Provide the [x, y] coordinate of the cell's center where the given text is located.  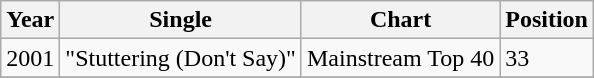
Year [30, 20]
Mainstream Top 40 [400, 58]
33 [547, 58]
Position [547, 20]
"Stuttering (Don't Say)" [181, 58]
2001 [30, 58]
Single [181, 20]
Chart [400, 20]
